Capture the cell that displays the provided text and extract its [x, y] central coordinate. 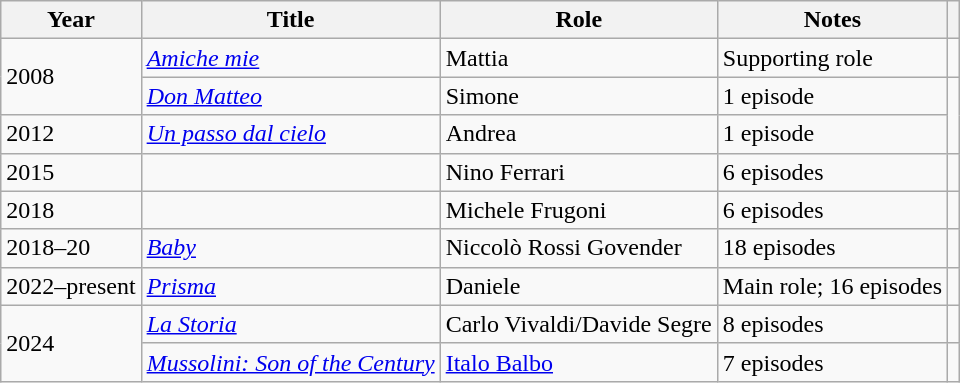
Amiche mie [290, 58]
Andrea [578, 134]
Don Matteo [290, 96]
Prisma [290, 286]
Michele Frugoni [578, 210]
2018–20 [71, 248]
8 episodes [832, 324]
2015 [71, 172]
2012 [71, 134]
2008 [71, 77]
Notes [832, 20]
Niccolò Rossi Govender [578, 248]
La Storia [290, 324]
Main role; 16 episodes [832, 286]
Italo Balbo [578, 362]
Mussolini: Son of the Century [290, 362]
Year [71, 20]
Un passo dal cielo [290, 134]
18 episodes [832, 248]
2024 [71, 343]
Carlo Vivaldi/Davide Segre [578, 324]
Baby [290, 248]
Role [578, 20]
Simone [578, 96]
7 episodes [832, 362]
2018 [71, 210]
Mattia [578, 58]
Supporting role [832, 58]
Nino Ferrari [578, 172]
2022–present [71, 286]
Title [290, 20]
Daniele [578, 286]
